For the text-containing cell, return its midpoint in [x, y] coordinate format. 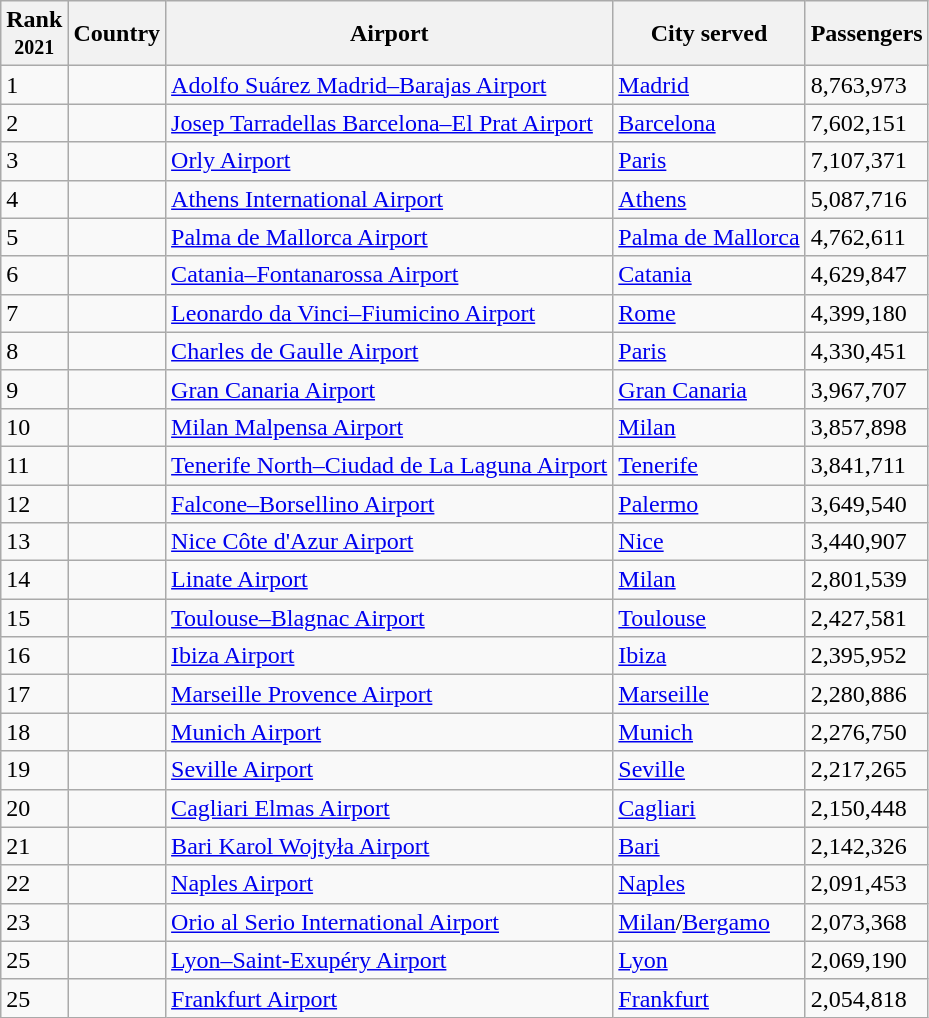
Country [117, 34]
2,069,190 [866, 960]
2,801,539 [866, 580]
4 [34, 199]
2 [34, 123]
4,330,451 [866, 351]
2,054,818 [866, 998]
12 [34, 503]
Ibiza [709, 656]
City served [709, 34]
2,427,581 [866, 618]
Airport [390, 34]
18 [34, 732]
7 [34, 313]
3,440,907 [866, 542]
Rome [709, 313]
3,857,898 [866, 427]
Milan/Bergamo [709, 922]
2,276,750 [866, 732]
7,107,371 [866, 161]
Rank2021 [34, 34]
2,395,952 [866, 656]
13 [34, 542]
22 [34, 884]
Josep Tarradellas Barcelona–El Prat Airport [390, 123]
4,762,611 [866, 237]
Cagliari [709, 808]
Catania [709, 275]
Madrid [709, 85]
Orio al Serio International Airport [390, 922]
3 [34, 161]
Adolfo Suárez Madrid–Barajas Airport [390, 85]
Seville Airport [390, 770]
3,649,540 [866, 503]
Bari Karol Wojtyła Airport [390, 846]
Milan Malpensa Airport [390, 427]
Tenerife North–Ciudad de La Laguna Airport [390, 465]
Munich [709, 732]
17 [34, 694]
2,217,265 [866, 770]
8,763,973 [866, 85]
Lyon [709, 960]
4,629,847 [866, 275]
2,280,886 [866, 694]
15 [34, 618]
5,087,716 [866, 199]
Seville [709, 770]
16 [34, 656]
2,073,368 [866, 922]
Naples [709, 884]
Athens International Airport [390, 199]
Naples Airport [390, 884]
Charles de Gaulle Airport [390, 351]
Nice Côte d'Azur Airport [390, 542]
7,602,151 [866, 123]
19 [34, 770]
2,150,448 [866, 808]
Palma de Mallorca [709, 237]
3,967,707 [866, 389]
Marseille Provence Airport [390, 694]
Gran Canaria Airport [390, 389]
8 [34, 351]
Ibiza Airport [390, 656]
21 [34, 846]
6 [34, 275]
4,399,180 [866, 313]
Frankfurt [709, 998]
Tenerife [709, 465]
2,091,453 [866, 884]
Athens [709, 199]
Palma de Mallorca Airport [390, 237]
Gran Canaria [709, 389]
14 [34, 580]
Nice [709, 542]
Bari [709, 846]
Frankfurt Airport [390, 998]
Toulouse [709, 618]
Marseille [709, 694]
1 [34, 85]
Barcelona [709, 123]
Linate Airport [390, 580]
11 [34, 465]
5 [34, 237]
Cagliari Elmas Airport [390, 808]
Munich Airport [390, 732]
Orly Airport [390, 161]
20 [34, 808]
Catania–Fontanarossa Airport [390, 275]
Lyon–Saint-Exupéry Airport [390, 960]
Toulouse–Blagnac Airport [390, 618]
9 [34, 389]
2,142,326 [866, 846]
Palermo [709, 503]
23 [34, 922]
10 [34, 427]
3,841,711 [866, 465]
Falcone–Borsellino Airport [390, 503]
Passengers [866, 34]
Leonardo da Vinci–Fiumicino Airport [390, 313]
